Identify which cell holds the provided text, then report its [X, Y] central coordinate. 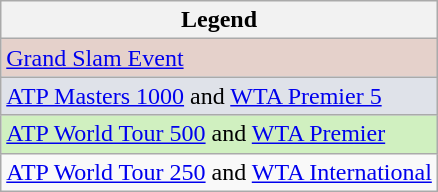
ATP World Tour 250 and WTA International [220, 172]
ATP World Tour 500 and WTA Premier [220, 134]
Grand Slam Event [220, 58]
Legend [220, 20]
ATP Masters 1000 and WTA Premier 5 [220, 96]
